For the text-containing cell, return its midpoint in (X, Y) coordinate format. 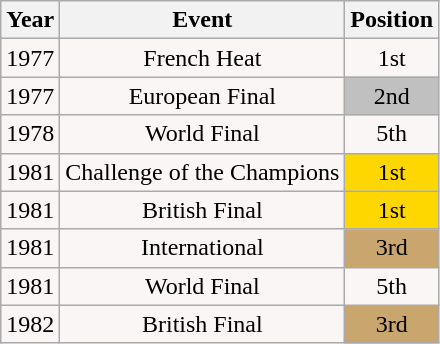
Challenge of the Champions (202, 172)
Position (392, 20)
1982 (30, 324)
European Final (202, 96)
International (202, 248)
French Heat (202, 58)
1978 (30, 134)
Event (202, 20)
2nd (392, 96)
Year (30, 20)
